Return [x, y] of the center of cell containing provided text 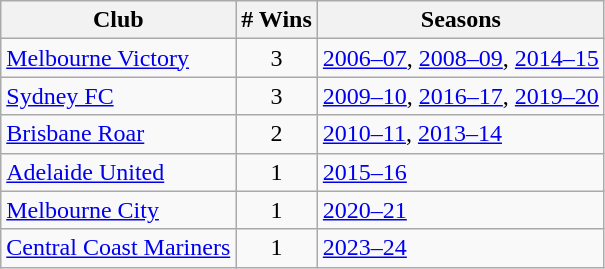
Melbourne Victory [118, 58]
Central Coast Mariners [118, 248]
2009–10, 2016–17, 2019–20 [460, 96]
Adelaide United [118, 172]
Sydney FC [118, 96]
2015–16 [460, 172]
2 [277, 134]
Brisbane Roar [118, 134]
2023–24 [460, 248]
Club [118, 20]
# Wins [277, 20]
Melbourne City [118, 210]
Seasons [460, 20]
2010–11, 2013–14 [460, 134]
2006–07, 2008–09, 2014–15 [460, 58]
2020–21 [460, 210]
